Locate the cell with the specified text and output its [x, y] center coordinate. 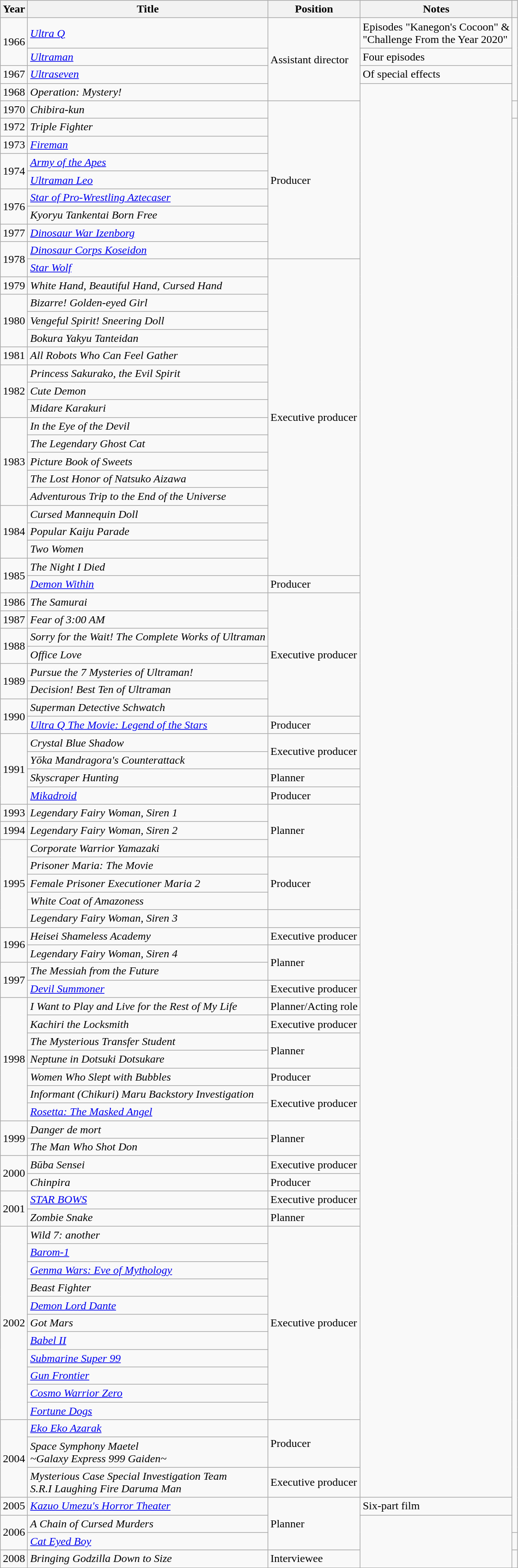
1972 [14, 127]
Army of the Apes [148, 162]
Heisei Shameless Academy [148, 936]
Ultraman Leo [148, 180]
Planner/Acting role [314, 1006]
Neptune in Dotsuki Dotsukare [148, 1059]
1973 [14, 145]
Triple Fighter [148, 127]
Legendary Fairy Woman, Siren 3 [148, 918]
1993 [14, 813]
White Coat of Amazoness [148, 901]
Year [14, 9]
Ultraman [148, 57]
Kyoryu Tankentai Born Free [148, 215]
Office Love [148, 655]
1979 [14, 286]
Demon Within [148, 584]
Decision! Best Ten of Ultraman [148, 690]
1999 [14, 1138]
Princess Sakurako, the Evil Spirit [148, 373]
1970 [14, 109]
Legendary Fairy Woman, Siren 2 [148, 831]
Cosmo Warrior Zero [148, 1393]
Adventurous Trip to the End of the Universe [148, 496]
1991 [14, 769]
Space Symphony Maetel~Galaxy Express 999 Gaiden~ [148, 1453]
Mysterious Case Special Investigation TeamS.R.I Laughing Fire Daruma Man [148, 1482]
White Hand, Beautiful Hand, Cursed Hand [148, 286]
Got Mars [148, 1323]
2002 [14, 1323]
In the Eye of the Devil [148, 426]
1989 [14, 681]
Corporate Warrior Yamazaki [148, 848]
Fireman [148, 145]
Star Wolf [148, 268]
Bizarre! Golden-eyed Girl [148, 303]
Four episodes [436, 57]
1988 [14, 646]
Women Who Slept with Bubbles [148, 1077]
Picture Book of Sweets [148, 461]
1996 [14, 945]
1976 [14, 206]
Title [148, 9]
Rosetta: The Masked Angel [148, 1112]
1987 [14, 620]
Six-part film [436, 1506]
Chibira-kun [148, 109]
Bringing Godzilla Down to Size [148, 1559]
Legendary Fairy Woman, Siren 1 [148, 813]
1985 [14, 576]
1978 [14, 259]
The Man Who Shot Don [148, 1147]
The Legendary Ghost Cat [148, 444]
1974 [14, 171]
Of special effects [436, 74]
1966 [14, 42]
The Samurai [148, 602]
Superman Detective Schwatch [148, 707]
A Chain of Cursed Murders [148, 1524]
2001 [14, 1209]
The Mysterious Transfer Student [148, 1041]
Ultraseven [148, 74]
2008 [14, 1559]
Notes [436, 9]
Sorry for the Wait! The Complete Works of Ultraman [148, 637]
Interviewee [314, 1559]
Cursed Mannequin Doll [148, 514]
Crystal Blue Shadow [148, 742]
I Want to Play and Live for the Rest of My Life [148, 1006]
1968 [14, 92]
All Robots Who Can Feel Gather [148, 356]
Pursue the 7 Mysteries of Ultraman! [148, 672]
Operation: Mystery! [148, 92]
Yōka Mandragora's Counterattack [148, 760]
1986 [14, 602]
Genma Wars: Eve of Mythology [148, 1270]
Skyscraper Hunting [148, 778]
Two Women [148, 549]
Submarine Super 99 [148, 1358]
The Messiah from the Future [148, 971]
2006 [14, 1532]
Demon Lord Dante [148, 1305]
1982 [14, 391]
Bokura Yakyu Tanteidan [148, 338]
1998 [14, 1059]
1990 [14, 716]
Devil Summoner [148, 989]
Cat Eyed Boy [148, 1541]
1994 [14, 831]
1983 [14, 461]
Ultra Q [148, 33]
Prisoner Maria: The Movie [148, 866]
Wild 7: another [148, 1235]
1967 [14, 74]
Vengeful Spirit! Sneering Doll [148, 321]
Eko Eko Azarak [148, 1428]
Danger de mort [148, 1130]
Position [314, 9]
1984 [14, 532]
1977 [14, 232]
Būba Sensei [148, 1165]
Dinosaur War Izenborg [148, 232]
The Lost Honor of Natsuko Aizawa [148, 479]
Informant (Chikuri) Maru Backstory Investigation [148, 1094]
Gun Frontier [148, 1376]
2004 [14, 1459]
Barom-1 [148, 1252]
1981 [14, 356]
The Night I Died [148, 567]
Dinosaur Corps Koseidon [148, 250]
Star of Pro-Wrestling Aztecaser [148, 197]
Legendary Fairy Woman, Siren 4 [148, 954]
Babel II [148, 1340]
Chinpira [148, 1182]
2000 [14, 1173]
Popular Kaiju Parade [148, 532]
Episodes "Kanegon's Cocoon" &"Challenge From the Year 2020" [436, 33]
Mikadroid [148, 795]
Zombie Snake [148, 1217]
Female Prisoner Executioner Maria 2 [148, 883]
Beast Fighter [148, 1288]
Kachiri the Locksmith [148, 1024]
1995 [14, 883]
1980 [14, 321]
2005 [14, 1506]
Fear of 3:00 AM [148, 620]
STAR BOWS [148, 1200]
Fortune Dogs [148, 1411]
Kazuo Umezu's Horror Theater [148, 1506]
Ultra Q The Movie: Legend of the Stars [148, 725]
Midare Karakuri [148, 408]
Assistant director [314, 59]
Cute Demon [148, 391]
1997 [14, 980]
